Find where the given text appears and provide that cell's center as [x, y] coordinate. 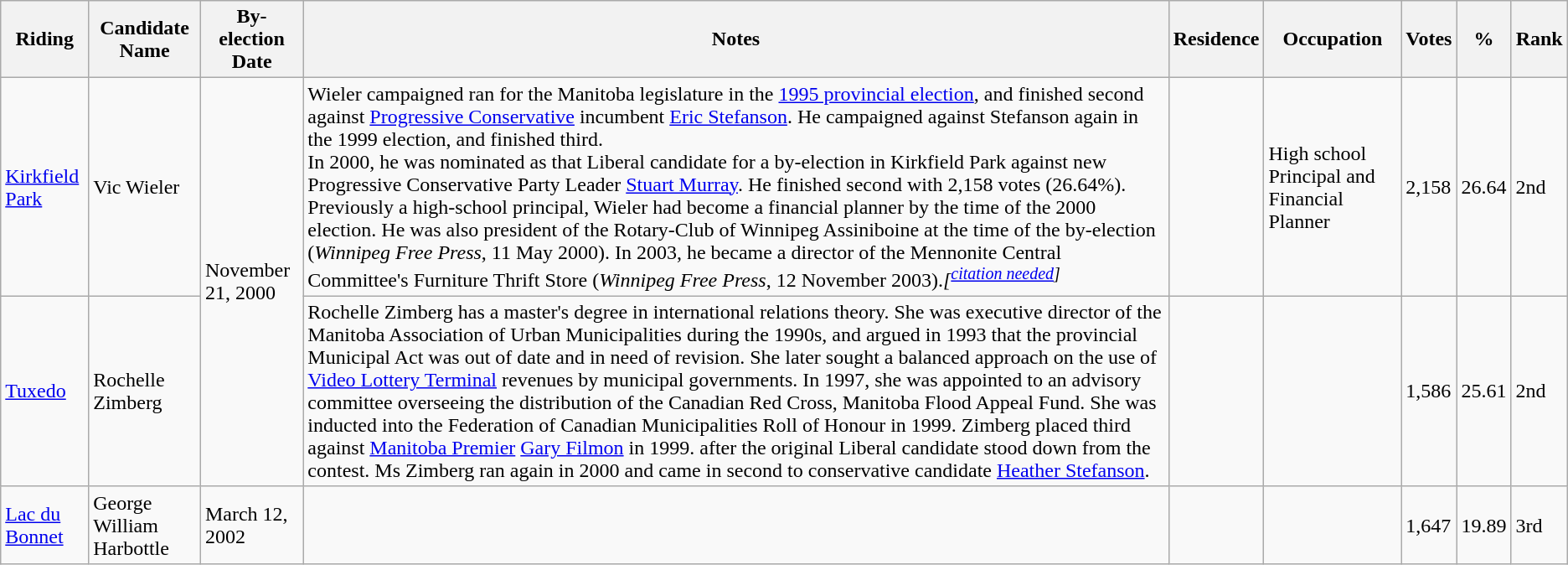
25.61 [1484, 391]
Kirkfield Park [45, 188]
George William Harbottle [145, 525]
Vic Wieler [145, 188]
Notes [735, 39]
Riding [45, 39]
2,158 [1429, 188]
19.89 [1484, 525]
1,647 [1429, 525]
Candidate Name [145, 39]
Residence [1216, 39]
Rank [1540, 39]
By-election Date [251, 39]
Votes [1429, 39]
High school Principal and Financial Planner [1333, 188]
% [1484, 39]
26.64 [1484, 188]
March 12, 2002 [251, 525]
Tuxedo [45, 391]
Lac du Bonnet [45, 525]
November 21, 2000 [251, 282]
Occupation [1333, 39]
1,586 [1429, 391]
Rochelle Zimberg [145, 391]
3rd [1540, 525]
